Capture the cell that displays the provided text and extract its [x, y] central coordinate. 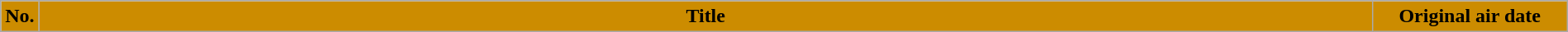
Original air date [1470, 16]
No. [20, 16]
Title [705, 16]
